Return [x, y] of the center of cell containing provided text 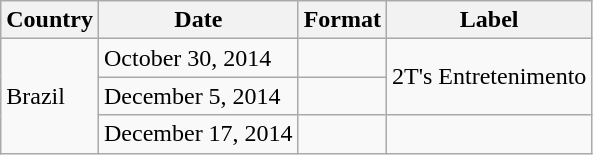
December 5, 2014 [198, 96]
Format [342, 20]
Label [490, 20]
December 17, 2014 [198, 134]
Brazil [50, 96]
Country [50, 20]
Date [198, 20]
October 30, 2014 [198, 58]
2T's Entretenimento [490, 77]
